Capture the cell that displays the provided text and extract its [X, Y] central coordinate. 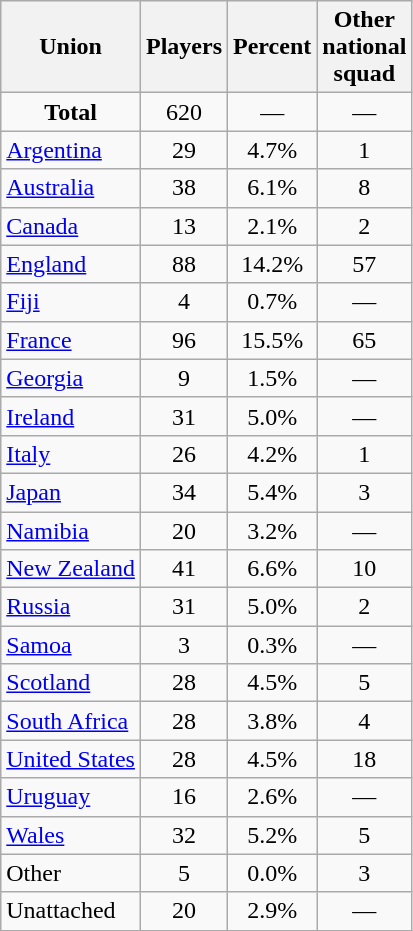
Canada [71, 226]
Australia [71, 188]
Uruguay [71, 797]
4.2% [272, 454]
9 [184, 378]
Japan [71, 492]
16 [184, 797]
18 [364, 759]
65 [364, 340]
88 [184, 264]
5.4% [272, 492]
Unattached [71, 911]
13 [184, 226]
New Zealand [71, 569]
57 [364, 264]
38 [184, 188]
Russia [71, 607]
Union [71, 47]
Wales [71, 835]
England [71, 264]
Argentina [71, 150]
32 [184, 835]
2.9% [272, 911]
10 [364, 569]
Georgia [71, 378]
1.5% [272, 378]
Percent [272, 47]
Samoa [71, 645]
Namibia [71, 531]
96 [184, 340]
Other [71, 873]
United States [71, 759]
0.7% [272, 302]
Scotland [71, 683]
Fiji [71, 302]
2.1% [272, 226]
South Africa [71, 721]
620 [184, 112]
2.6% [272, 797]
3.8% [272, 721]
6.6% [272, 569]
France [71, 340]
Total [71, 112]
41 [184, 569]
34 [184, 492]
Players [184, 47]
3.2% [272, 531]
26 [184, 454]
Ireland [71, 416]
5.2% [272, 835]
15.5% [272, 340]
29 [184, 150]
6.1% [272, 188]
Italy [71, 454]
0.3% [272, 645]
Othernationalsquad [364, 47]
4.7% [272, 150]
8 [364, 188]
0.0% [272, 873]
14.2% [272, 264]
